Identify which cell holds the provided text, then report its [x, y] central coordinate. 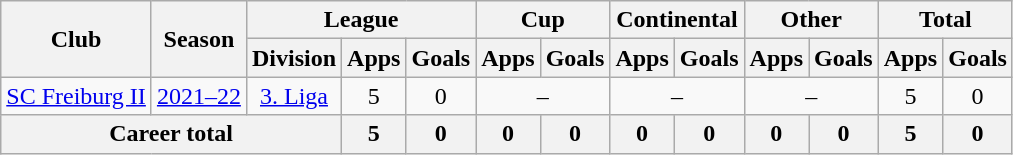
Total [945, 20]
SC Freiburg II [76, 96]
League [360, 20]
3. Liga [294, 96]
Cup [543, 20]
Career total [172, 134]
Other [811, 20]
Division [294, 58]
Season [198, 39]
Continental [677, 20]
Club [76, 39]
2021–22 [198, 96]
